Search for the cell housing the specified text and yield its [x, y] center coordinate. 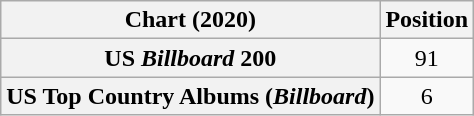
US Top Country Albums (Billboard) [190, 96]
6 [427, 96]
US Billboard 200 [190, 58]
91 [427, 58]
Position [427, 20]
Chart (2020) [190, 20]
